Pinpoint the cell where the given text exists, returning its (X, Y) midpoint coordinate. 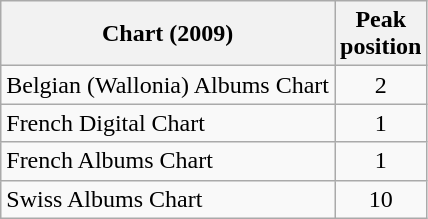
French Digital Chart (168, 123)
Chart (2009) (168, 34)
Belgian (Wallonia) Albums Chart (168, 85)
French Albums Chart (168, 161)
Peakposition (380, 34)
10 (380, 199)
2 (380, 85)
Swiss Albums Chart (168, 199)
